Scan for the cell matching the given text and deliver its [x, y] coordinate at center. 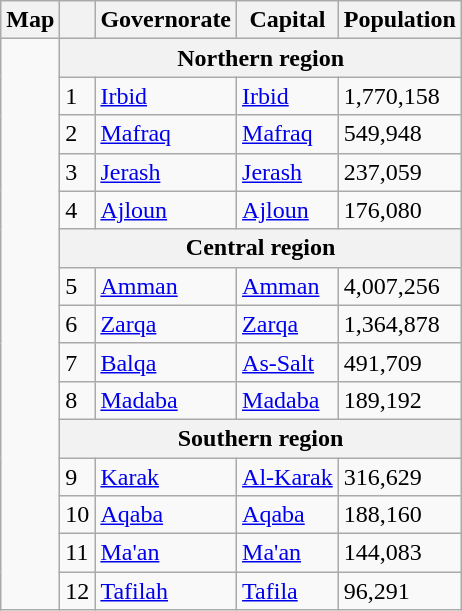
Governorate [166, 20]
Map [30, 20]
176,080 [400, 210]
Southern region [261, 438]
491,709 [400, 362]
Population [400, 20]
2 [78, 134]
Northern region [261, 58]
144,083 [400, 553]
549,948 [400, 134]
Karak [166, 477]
11 [78, 553]
Capital [288, 20]
1,364,878 [400, 324]
1 [78, 96]
10 [78, 515]
Central region [261, 248]
3 [78, 172]
Tafilah [166, 591]
As-Salt [288, 362]
9 [78, 477]
189,192 [400, 400]
Tafila [288, 591]
4 [78, 210]
7 [78, 362]
316,629 [400, 477]
8 [78, 400]
1,770,158 [400, 96]
237,059 [400, 172]
12 [78, 591]
5 [78, 286]
4,007,256 [400, 286]
188,160 [400, 515]
Al-Karak [288, 477]
Balqa [166, 362]
6 [78, 324]
96,291 [400, 591]
